Provide the [x, y] coordinate of the cell's center where the given text is located.  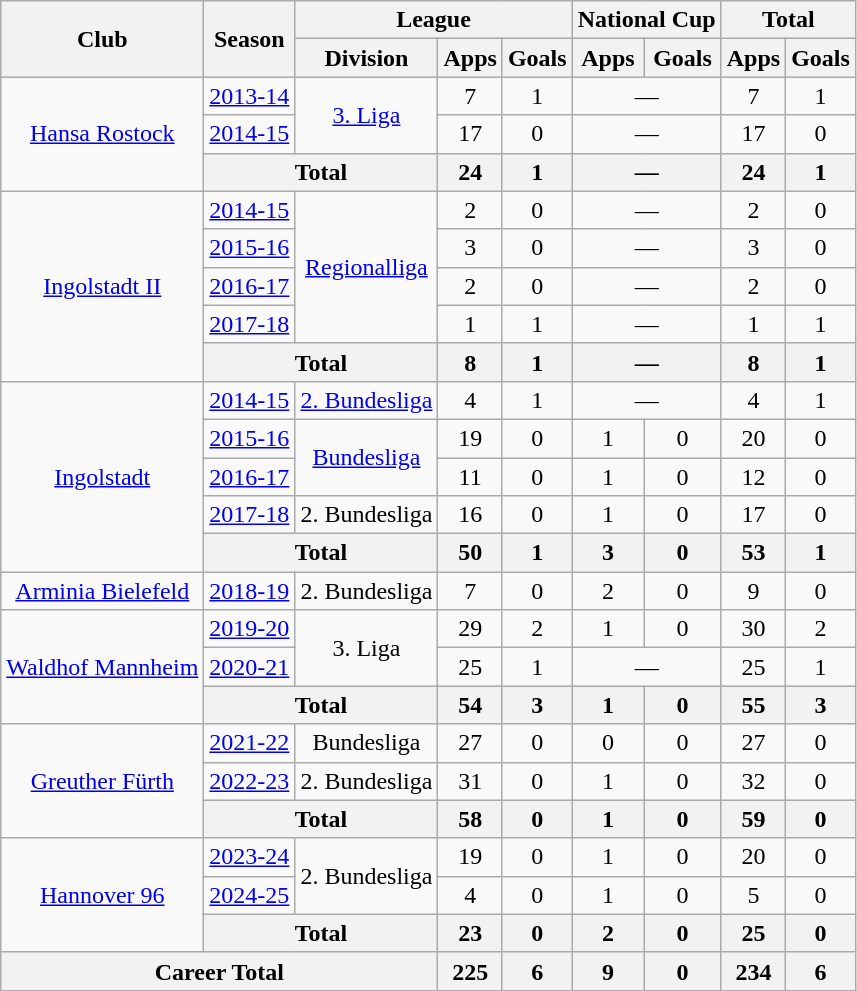
2022-23 [250, 781]
55 [753, 705]
Career Total [220, 971]
Greuther Fürth [102, 781]
League [434, 20]
Ingolstadt [102, 476]
2013-14 [250, 96]
234 [753, 971]
Regionalliga [366, 267]
53 [753, 553]
31 [470, 781]
58 [470, 819]
11 [470, 477]
59 [753, 819]
Hansa Rostock [102, 134]
54 [470, 705]
2018-19 [250, 591]
30 [753, 629]
Ingolstadt II [102, 286]
Season [250, 39]
Division [366, 58]
225 [470, 971]
Club [102, 39]
Hannover 96 [102, 895]
2023-24 [250, 857]
National Cup [646, 20]
16 [470, 515]
2020-21 [250, 667]
29 [470, 629]
5 [753, 895]
Arminia Bielefeld [102, 591]
32 [753, 781]
2019-20 [250, 629]
Waldhof Mannheim [102, 667]
2024-25 [250, 895]
12 [753, 477]
23 [470, 933]
50 [470, 553]
2021-22 [250, 743]
